Detect which cell encompasses the target text, then output its [X, Y] center coordinate. 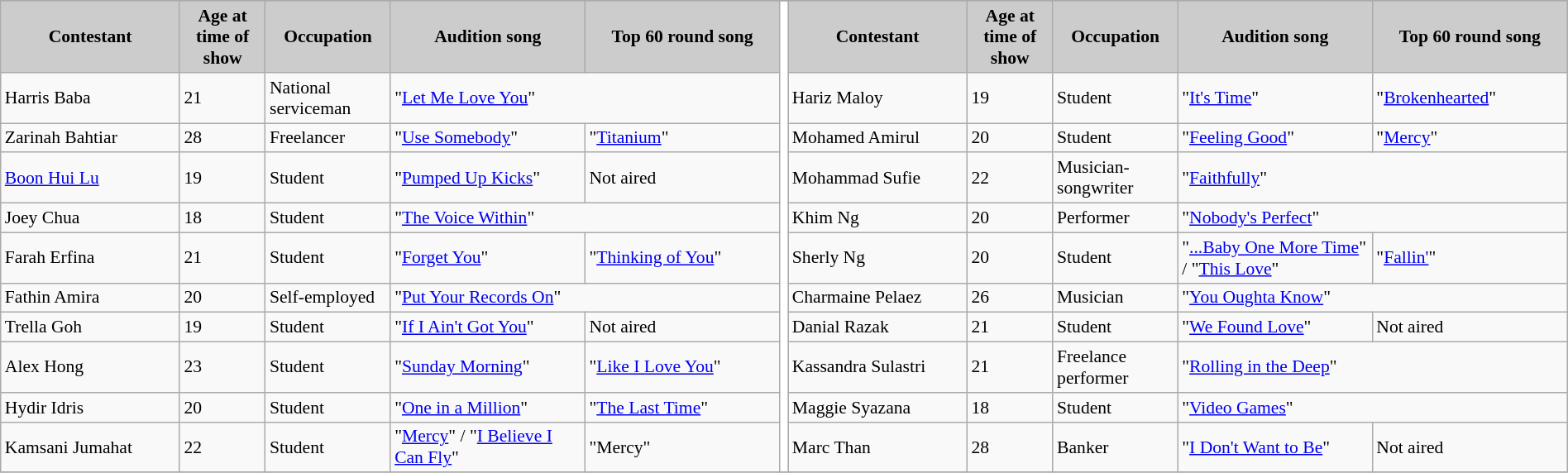
Kamsani Jumahat [91, 447]
"Pumped Up Kicks" [488, 179]
"I Don't Want to Be" [1275, 447]
Farah Erfina [91, 258]
"Like I Love You" [681, 367]
"Sunday Morning" [488, 367]
"You Oughta Know" [1373, 298]
Musician [1115, 298]
"One in a Million" [488, 408]
Banker [1115, 447]
"Put Your Records On" [586, 298]
Charmaine Pelaez [878, 298]
Hariz Maloy [878, 98]
Trella Goh [91, 327]
26 [1010, 298]
"Video Games" [1373, 408]
"Feeling Good" [1275, 138]
Boon Hui Lu [91, 179]
"The Last Time" [681, 408]
"Fallin'" [1470, 258]
23 [222, 367]
"Brokenhearted" [1470, 98]
"Forget You" [488, 258]
Alex Hong [91, 367]
"We Found Love" [1275, 327]
"Thinking of You" [681, 258]
Khim Ng [878, 218]
Performer [1115, 218]
Hydir Idris [91, 408]
Fathin Amira [91, 298]
"Faithfully" [1373, 179]
Musician-songwriter [1115, 179]
National serviceman [327, 98]
Marc Than [878, 447]
"If I Ain't Got You" [488, 327]
"It's Time" [1275, 98]
"Mercy" / "I Believe I Can Fly" [488, 447]
"...Baby One More Time" / "This Love" [1275, 258]
Kassandra Sulastri [878, 367]
Freelancer [327, 138]
Mohamed Amirul [878, 138]
"Use Somebody" [488, 138]
Maggie Syazana [878, 408]
Danial Razak [878, 327]
Joey Chua [91, 218]
"Let Me Love You" [586, 98]
"The Voice Within" [586, 218]
"Titanium" [681, 138]
"Nobody's Perfect" [1373, 218]
Self-employed [327, 298]
Harris Baba [91, 98]
"Rolling in the Deep" [1373, 367]
Mohammad Sufie [878, 179]
Sherly Ng [878, 258]
Zarinah Bahtiar [91, 138]
Freelance performer [1115, 367]
